Locate the cell with the specified text and output its (X, Y) center coordinate. 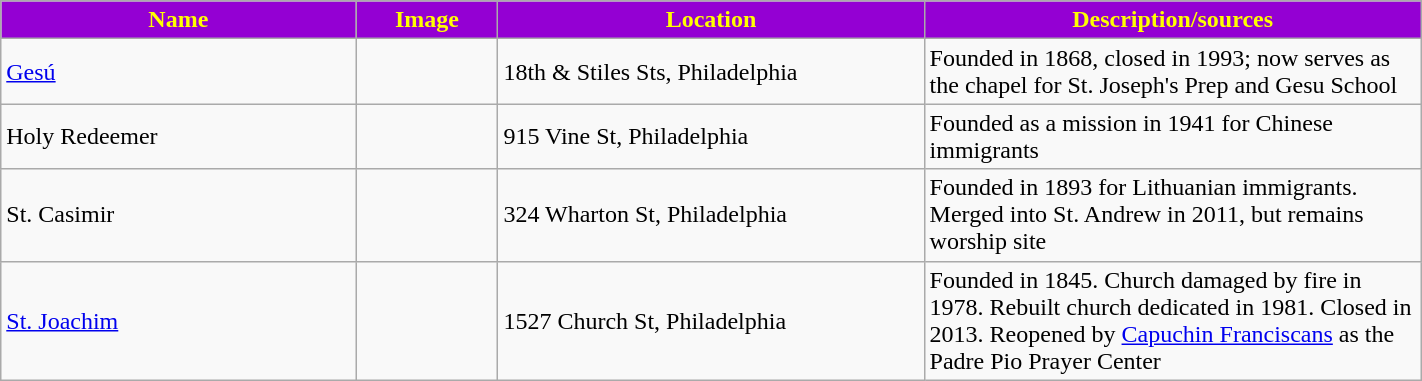
915 Vine St, Philadelphia (711, 136)
Image (427, 20)
Holy Redeemer (178, 136)
324 Wharton St, Philadelphia (711, 215)
St. Joachim (178, 320)
Name (178, 20)
Location (711, 20)
Founded in 1868, closed in 1993; now serves as the chapel for St. Joseph's Prep and Gesu School (1172, 72)
Founded in 1893 for Lithuanian immigrants. Merged into St. Andrew in 2011, but remains worship site (1172, 215)
St. Casimir (178, 215)
Description/sources (1172, 20)
1527 Church St, Philadelphia (711, 320)
Founded as a mission in 1941 for Chinese immigrants (1172, 136)
18th & Stiles Sts, Philadelphia (711, 72)
Gesú (178, 72)
